For the text-containing cell, return its midpoint in (X, Y) coordinate format. 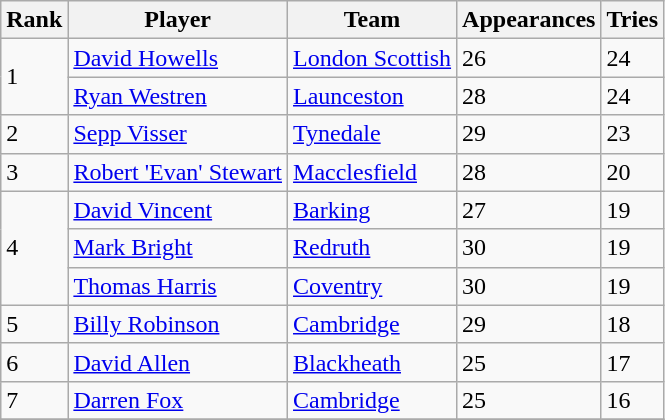
4 (34, 248)
David Vincent (178, 210)
6 (34, 362)
Launceston (372, 96)
Barking (372, 210)
17 (632, 362)
Billy Robinson (178, 324)
Appearances (529, 20)
David Allen (178, 362)
3 (34, 172)
16 (632, 400)
5 (34, 324)
Darren Fox (178, 400)
18 (632, 324)
Mark Bright (178, 248)
London Scottish (372, 58)
Redruth (372, 248)
Tries (632, 20)
2 (34, 134)
Sepp Visser (178, 134)
20 (632, 172)
Blackheath (372, 362)
Rank (34, 20)
26 (529, 58)
Player (178, 20)
Thomas Harris (178, 286)
23 (632, 134)
27 (529, 210)
7 (34, 400)
Coventry (372, 286)
Robert 'Evan' Stewart (178, 172)
Tynedale (372, 134)
Macclesfield (372, 172)
David Howells (178, 58)
1 (34, 77)
Ryan Westren (178, 96)
Team (372, 20)
